For the text-containing cell, return its midpoint in [x, y] coordinate format. 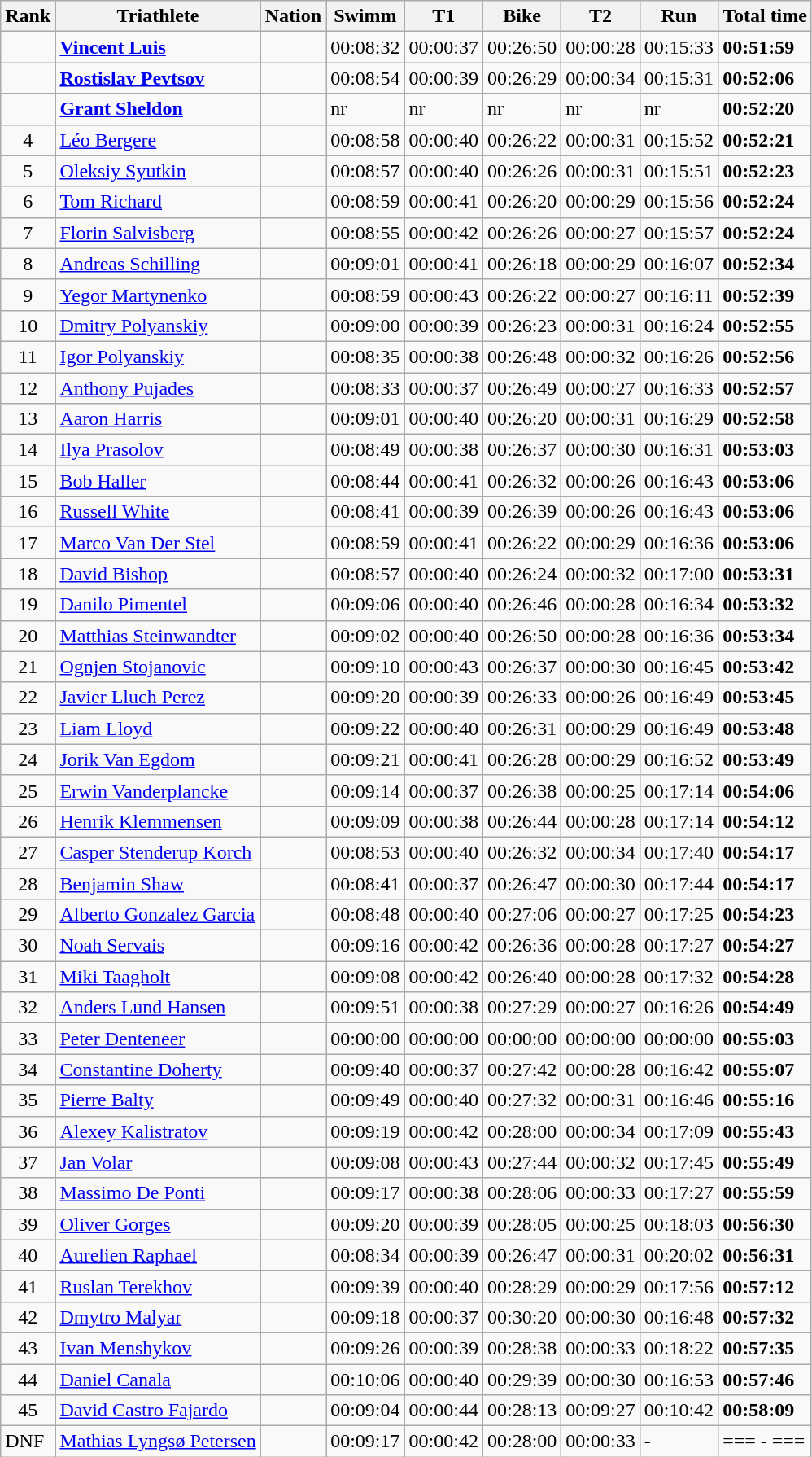
00:26:18 [522, 264]
00:26:28 [522, 759]
00:26:49 [522, 388]
00:55:59 [765, 1193]
00:26:48 [522, 357]
23 [28, 728]
00:55:43 [765, 1131]
8 [28, 264]
00:08:55 [365, 233]
David Castro Fajardo [158, 1411]
14 [28, 450]
00:54:06 [765, 790]
Alexey Kalistratov [158, 1131]
Triathlete [158, 16]
Jorik Van Egdom [158, 759]
00:09:02 [365, 636]
16 [28, 512]
00:16:48 [679, 1317]
15 [28, 481]
00:57:35 [765, 1348]
Noah Servais [158, 946]
00:08:48 [365, 915]
00:27:42 [522, 1070]
45 [28, 1411]
9 [28, 295]
00:54:12 [765, 821]
27 [28, 852]
Aaron Harris [158, 419]
00:53:34 [765, 636]
00:27:32 [522, 1100]
Anthony Pujades [158, 388]
00:52:06 [765, 78]
00:08:35 [365, 357]
Rank [28, 16]
T1 [443, 16]
Dmytro Malyar [158, 1317]
00:51:59 [765, 47]
00:26:24 [522, 574]
32 [28, 1008]
43 [28, 1348]
Tom Richard [158, 202]
00:52:23 [765, 171]
00:09:14 [365, 790]
40 [28, 1255]
00:09:09 [365, 821]
- [679, 1442]
Liam Lloyd [158, 728]
Ivan Menshykov [158, 1348]
00:52:20 [765, 109]
00:16:45 [679, 667]
00:16:46 [679, 1100]
Aurelien Raphael [158, 1255]
00:55:16 [765, 1100]
00:55:03 [765, 1039]
00:08:53 [365, 852]
Marco Van Der Stel [158, 543]
Javier Lluch Perez [158, 698]
Ilya Prasolov [158, 450]
30 [28, 946]
00:57:32 [765, 1317]
29 [28, 915]
00:15:33 [679, 47]
00:52:56 [765, 357]
44 [28, 1380]
David Bishop [158, 574]
Erwin Vanderplancke [158, 790]
00:26:40 [522, 977]
00:52:21 [765, 140]
Total time [765, 16]
Oleksiy Syutkin [158, 171]
00:52:58 [765, 419]
00:17:32 [679, 977]
00:09:21 [365, 759]
00:08:32 [365, 47]
00:26:39 [522, 512]
37 [28, 1162]
22 [28, 698]
39 [28, 1224]
Alberto Gonzalez Garcia [158, 915]
Grant Sheldon [158, 109]
18 [28, 574]
00:16:42 [679, 1070]
Russell White [158, 512]
Vincent Luis [158, 47]
00:17:44 [679, 883]
Peter Denteneer [158, 1039]
Florin Salvisberg [158, 233]
00:15:56 [679, 202]
10 [28, 326]
Dmitry Polyanskiy [158, 326]
00:53:49 [765, 759]
Pierre Balty [158, 1100]
Anders Lund Hansen [158, 1008]
00:16:11 [679, 295]
00:53:31 [765, 574]
00:08:49 [365, 450]
00:17:00 [679, 574]
13 [28, 419]
28 [28, 883]
00:54:23 [765, 915]
00:17:45 [679, 1162]
00:57:46 [765, 1380]
00:26:29 [522, 78]
00:09:27 [600, 1411]
00:52:39 [765, 295]
00:15:57 [679, 233]
00:15:51 [679, 171]
11 [28, 357]
Massimo De Ponti [158, 1193]
DNF [28, 1442]
Benjamin Shaw [158, 883]
00:09:19 [365, 1131]
00:52:55 [765, 326]
00:18:22 [679, 1348]
00:17:40 [679, 852]
Bike [522, 16]
00:27:44 [522, 1162]
00:09:18 [365, 1317]
00:53:03 [765, 450]
24 [28, 759]
00:16:33 [679, 388]
00:53:42 [765, 667]
Ruslan Terekhov [158, 1286]
Andreas Schilling [158, 264]
00:28:06 [522, 1193]
00:09:16 [365, 946]
00:09:04 [365, 1411]
Mathias Lyngsø Petersen [158, 1442]
00:52:57 [765, 388]
00:55:07 [765, 1070]
00:26:46 [522, 605]
38 [28, 1193]
Miki Taagholt [158, 977]
00:00:44 [443, 1411]
5 [28, 171]
7 [28, 233]
00:08:33 [365, 388]
4 [28, 140]
00:16:07 [679, 264]
17 [28, 543]
36 [28, 1131]
Bob Haller [158, 481]
00:16:29 [679, 419]
00:27:06 [522, 915]
00:26:33 [522, 698]
00:53:32 [765, 605]
00:08:44 [365, 481]
00:26:31 [522, 728]
00:15:52 [679, 140]
00:17:09 [679, 1131]
25 [28, 790]
Ognjen Stojanovic [158, 667]
00:27:29 [522, 1008]
Léo Bergere [158, 140]
12 [28, 388]
19 [28, 605]
00:09:26 [365, 1348]
34 [28, 1070]
00:28:29 [522, 1286]
00:09:00 [365, 326]
00:09:40 [365, 1070]
31 [28, 977]
00:20:02 [679, 1255]
00:17:25 [679, 915]
00:16:24 [679, 326]
00:18:03 [679, 1224]
00:52:34 [765, 264]
Run [679, 16]
42 [28, 1317]
00:16:53 [679, 1380]
00:26:44 [522, 821]
Igor Polyanskiy [158, 357]
T2 [600, 16]
00:28:38 [522, 1348]
00:09:10 [365, 667]
6 [28, 202]
Nation [293, 16]
41 [28, 1286]
33 [28, 1039]
35 [28, 1100]
00:17:56 [679, 1286]
=== - === [765, 1442]
00:58:09 [765, 1411]
00:54:27 [765, 946]
00:09:39 [365, 1286]
Matthias Steinwandter [158, 636]
Swimm [365, 16]
00:08:34 [365, 1255]
00:16:52 [679, 759]
00:53:48 [765, 728]
00:09:51 [365, 1008]
Daniel Canala [158, 1380]
00:26:38 [522, 790]
00:08:54 [365, 78]
00:30:20 [522, 1317]
00:29:39 [522, 1380]
00:54:28 [765, 977]
26 [28, 821]
00:54:49 [765, 1008]
00:15:31 [679, 78]
00:26:36 [522, 946]
00:28:13 [522, 1411]
00:26:23 [522, 326]
00:10:06 [365, 1380]
00:57:12 [765, 1286]
Casper Stenderup Korch [158, 852]
Constantine Doherty [158, 1070]
Danilo Pimentel [158, 605]
00:16:34 [679, 605]
00:56:31 [765, 1255]
00:10:42 [679, 1411]
Oliver Gorges [158, 1224]
00:28:05 [522, 1224]
00:09:22 [365, 728]
00:53:45 [765, 698]
Henrik Klemmensen [158, 821]
00:09:06 [365, 605]
00:16:31 [679, 450]
00:09:49 [365, 1100]
00:55:49 [765, 1162]
Jan Volar [158, 1162]
00:08:58 [365, 140]
Rostislav Pevtsov [158, 78]
Yegor Martynenko [158, 295]
00:56:30 [765, 1224]
20 [28, 636]
21 [28, 667]
